Determine the [x, y] coordinate at the center of the cell enclosing the given text.  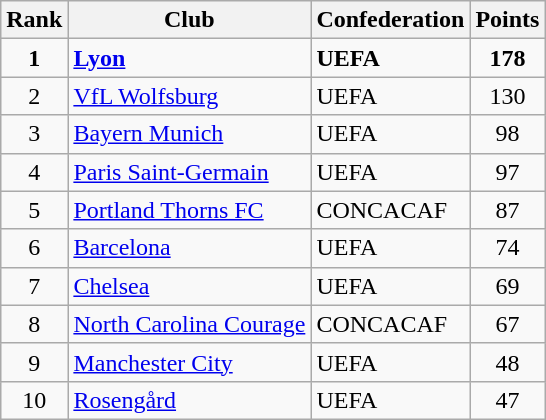
Lyon [190, 58]
Bayern Munich [190, 134]
98 [508, 134]
Club [190, 20]
North Carolina Courage [190, 324]
9 [34, 362]
Rank [34, 20]
Rosengård [190, 400]
48 [508, 362]
6 [34, 248]
Manchester City [190, 362]
8 [34, 324]
97 [508, 172]
VfL Wolfsburg [190, 96]
130 [508, 96]
Paris Saint-Germain [190, 172]
69 [508, 286]
87 [508, 210]
2 [34, 96]
Points [508, 20]
Chelsea [190, 286]
178 [508, 58]
5 [34, 210]
7 [34, 286]
47 [508, 400]
Portland Thorns FC [190, 210]
67 [508, 324]
74 [508, 248]
4 [34, 172]
10 [34, 400]
3 [34, 134]
Barcelona [190, 248]
1 [34, 58]
Confederation [390, 20]
